Search for the cell housing the specified text and yield its [X, Y] center coordinate. 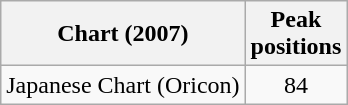
Japanese Chart (Oricon) [123, 85]
Chart (2007) [123, 34]
Peakpositions [296, 34]
84 [296, 85]
